Provide the [X, Y] coordinate of the cell's center where the given text is located.  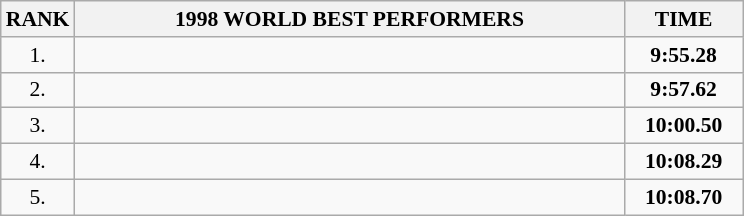
10:08.29 [684, 162]
1. [38, 55]
4. [38, 162]
9:57.62 [684, 90]
10:08.70 [684, 197]
5. [38, 197]
3. [38, 126]
RANK [38, 19]
9:55.28 [684, 55]
TIME [684, 19]
2. [38, 90]
1998 WORLD BEST PERFORMERS [349, 19]
10:00.50 [684, 126]
